From the cell containing the given text, extract its center point as (X, Y) coordinate. 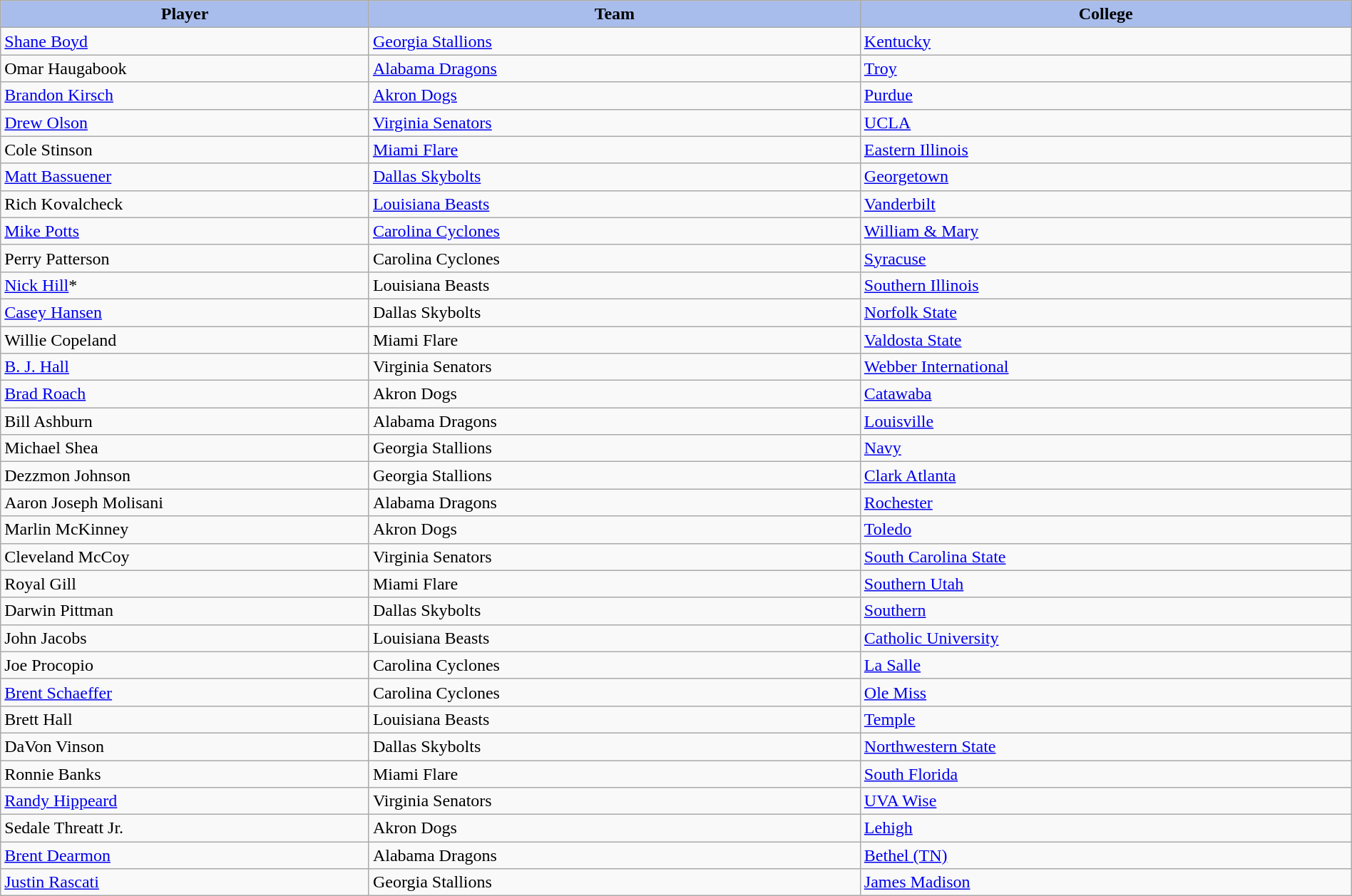
Webber International (1105, 367)
Catholic University (1105, 638)
Bethel (TN) (1105, 855)
Southern (1105, 611)
Drew Olson (185, 123)
Player (185, 14)
Team (615, 14)
Brandon Kirsch (185, 96)
Randy Hippeard (185, 801)
Bill Ashburn (185, 421)
South Florida (1105, 773)
Marlin McKinney (185, 530)
Mike Potts (185, 231)
Purdue (1105, 96)
Michael Shea (185, 448)
Cole Stinson (185, 150)
Clark Atlanta (1105, 475)
Willie Copeland (185, 340)
Perry Patterson (185, 258)
Eastern Illinois (1105, 150)
Louisville (1105, 421)
William & Mary (1105, 231)
Darwin Pittman (185, 611)
Catawaba (1105, 394)
Brett Hall (185, 719)
Vanderbilt (1105, 204)
South Carolina State (1105, 557)
Temple (1105, 719)
Norfolk State (1105, 312)
Sedale Threatt Jr. (185, 828)
Cleveland McCoy (185, 557)
Rochester (1105, 503)
Syracuse (1105, 258)
Troy (1105, 68)
Ole Miss (1105, 692)
Southern Illinois (1105, 285)
Aaron Joseph Molisani (185, 503)
Georgetown (1105, 177)
Southern Utah (1105, 584)
Royal Gill (185, 584)
Nick Hill* (185, 285)
UVA Wise (1105, 801)
Valdosta State (1105, 340)
Brent Schaeffer (185, 692)
DaVon Vinson (185, 746)
Navy (1105, 448)
Justin Rascati (185, 882)
Kentucky (1105, 41)
Northwestern State (1105, 746)
Omar Haugabook (185, 68)
Rich Kovalcheck (185, 204)
Shane Boyd (185, 41)
Toledo (1105, 530)
Casey Hansen (185, 312)
La Salle (1105, 665)
UCLA (1105, 123)
James Madison (1105, 882)
Dezzmon Johnson (185, 475)
Brent Dearmon (185, 855)
John Jacobs (185, 638)
Brad Roach (185, 394)
Matt Bassuener (185, 177)
B. J. Hall (185, 367)
Ronnie Banks (185, 773)
Joe Procopio (185, 665)
College (1105, 14)
Lehigh (1105, 828)
